Pinpoint the cell where the given text exists, returning its [x, y] midpoint coordinate. 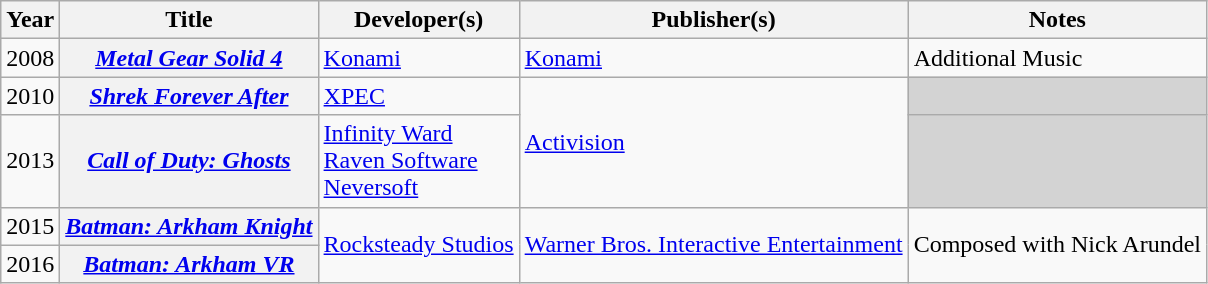
XPEC [418, 96]
Additional Music [1057, 58]
Year [30, 20]
Publisher(s) [714, 20]
Activision [714, 142]
Notes [1057, 20]
2013 [30, 161]
Developer(s) [418, 20]
Batman: Arkham Knight [189, 226]
2015 [30, 226]
Warner Bros. Interactive Entertainment [714, 245]
Shrek Forever After [189, 96]
2008 [30, 58]
Title [189, 20]
Composed with Nick Arundel [1057, 245]
2010 [30, 96]
Metal Gear Solid 4 [189, 58]
Infinity WardRaven SoftwareNeversoft [418, 161]
Batman: Arkham VR [189, 264]
Rocksteady Studios [418, 245]
2016 [30, 264]
Call of Duty: Ghosts [189, 161]
